Identify which cell holds the provided text, then report its [x, y] central coordinate. 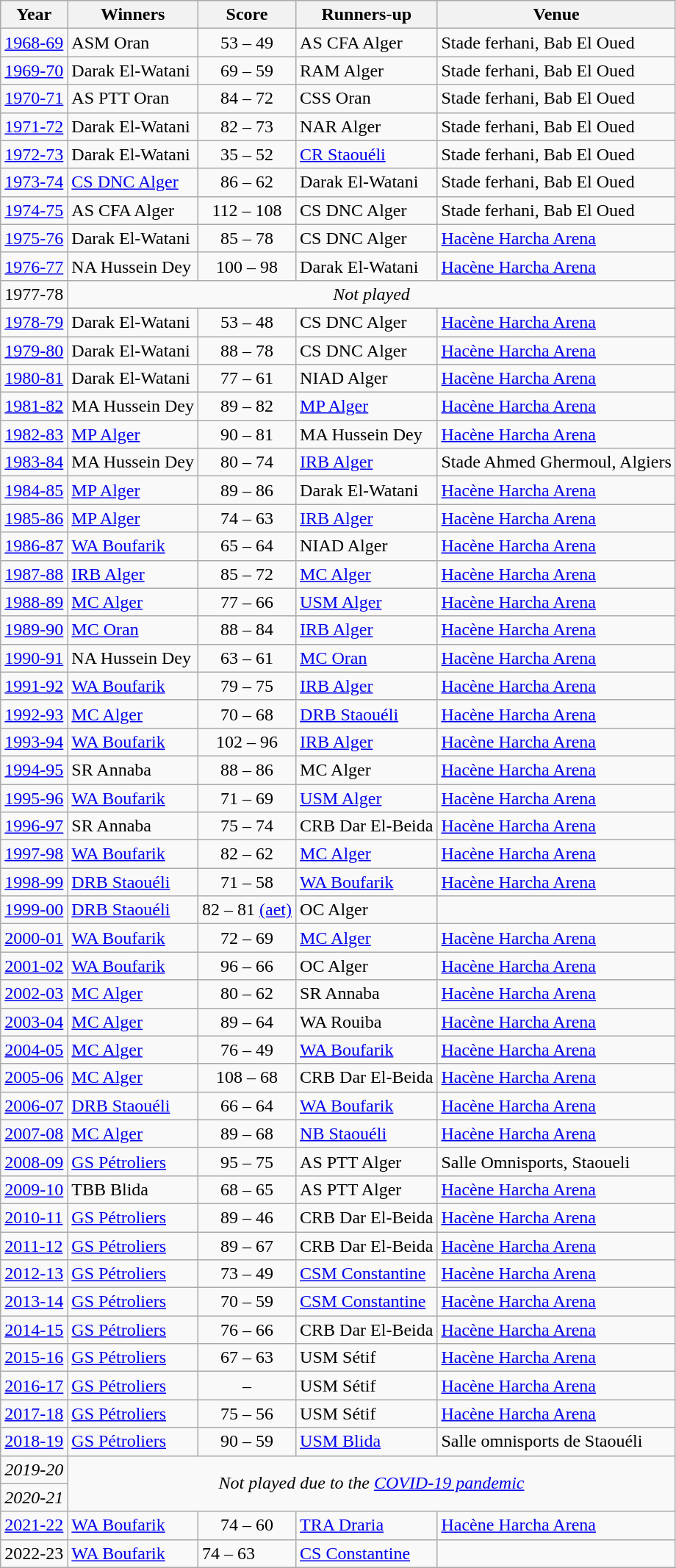
76 – 66 [247, 1330]
Runners-up [367, 15]
1988-89 [34, 602]
1992-93 [34, 714]
66 – 64 [247, 1106]
1990-91 [34, 658]
100 – 98 [247, 266]
2007-08 [34, 1134]
102 – 96 [247, 742]
82 – 81 (aet) [247, 910]
77 – 66 [247, 602]
Salle omnisports de Staouéli [556, 1442]
1978-79 [34, 322]
2022-23 [34, 1553]
Salle Omnisports, Staoueli [556, 1161]
CSS Oran [367, 99]
84 – 72 [247, 99]
1986-87 [34, 546]
ASM Oran [133, 43]
85 – 72 [247, 574]
1977-78 [34, 294]
88 – 78 [247, 351]
89 – 82 [247, 407]
2000-01 [34, 938]
77 – 61 [247, 379]
RAM Alger [367, 71]
75 – 74 [247, 826]
2002-03 [34, 994]
82 – 62 [247, 854]
WA Rouiba [367, 1022]
AS PTT Oran [133, 99]
112 – 108 [247, 210]
1998-99 [34, 882]
2008-09 [34, 1161]
2014-15 [34, 1330]
NB Staouéli [367, 1134]
73 – 49 [247, 1274]
2019-20 [34, 1469]
1997-98 [34, 854]
35 – 52 [247, 154]
– [247, 1386]
90 – 81 [247, 434]
Not played [372, 294]
1999-00 [34, 910]
1972-73 [34, 154]
1976-77 [34, 266]
85 – 78 [247, 238]
1969-70 [34, 71]
1983-84 [34, 462]
1991-92 [34, 686]
1993-94 [34, 742]
1971-72 [34, 126]
1968-69 [34, 43]
63 – 61 [247, 658]
89 – 86 [247, 490]
86 – 62 [247, 182]
95 – 75 [247, 1161]
2016-17 [34, 1386]
89 – 68 [247, 1134]
82 – 73 [247, 126]
74 – 60 [247, 1525]
69 – 59 [247, 71]
Stade Ahmed Ghermoul, Algiers [556, 462]
2005-06 [34, 1078]
71 – 69 [247, 798]
76 – 49 [247, 1050]
89 – 64 [247, 1022]
1994-95 [34, 770]
1989-90 [34, 630]
1985-86 [34, 518]
NAR Alger [367, 126]
75 – 56 [247, 1414]
79 – 75 [247, 686]
TRA Draria [367, 1525]
1979-80 [34, 351]
1980-81 [34, 379]
80 – 74 [247, 462]
2001-02 [34, 966]
CS Constantine [367, 1553]
108 – 68 [247, 1078]
90 – 59 [247, 1442]
89 – 46 [247, 1217]
1996-97 [34, 826]
2013-14 [34, 1302]
70 – 59 [247, 1302]
USM Blida [367, 1442]
2011-12 [34, 1246]
Winners [133, 15]
88 – 84 [247, 630]
80 – 62 [247, 994]
53 – 49 [247, 43]
2004-05 [34, 1050]
2015-16 [34, 1358]
68 – 65 [247, 1189]
65 – 64 [247, 546]
CR Staouéli [367, 154]
1973-74 [34, 182]
1975-76 [34, 238]
53 – 48 [247, 322]
1981-82 [34, 407]
2009-10 [34, 1189]
70 – 68 [247, 714]
2010-11 [34, 1217]
2006-07 [34, 1106]
88 – 86 [247, 770]
Year [34, 15]
1970-71 [34, 99]
TBB Blida [133, 1189]
2012-13 [34, 1274]
Score [247, 15]
89 – 67 [247, 1246]
67 – 63 [247, 1358]
2017-18 [34, 1414]
2018-19 [34, 1442]
1987-88 [34, 574]
2003-04 [34, 1022]
2020-21 [34, 1497]
72 – 69 [247, 938]
2021-22 [34, 1525]
1974-75 [34, 210]
1995-96 [34, 798]
1982-83 [34, 434]
Not played due to the COVID-19 pandemic [372, 1483]
Venue [556, 15]
96 – 66 [247, 966]
71 – 58 [247, 882]
1984-85 [34, 490]
